Determine the (X, Y) coordinate at the center of the cell enclosing the given text.  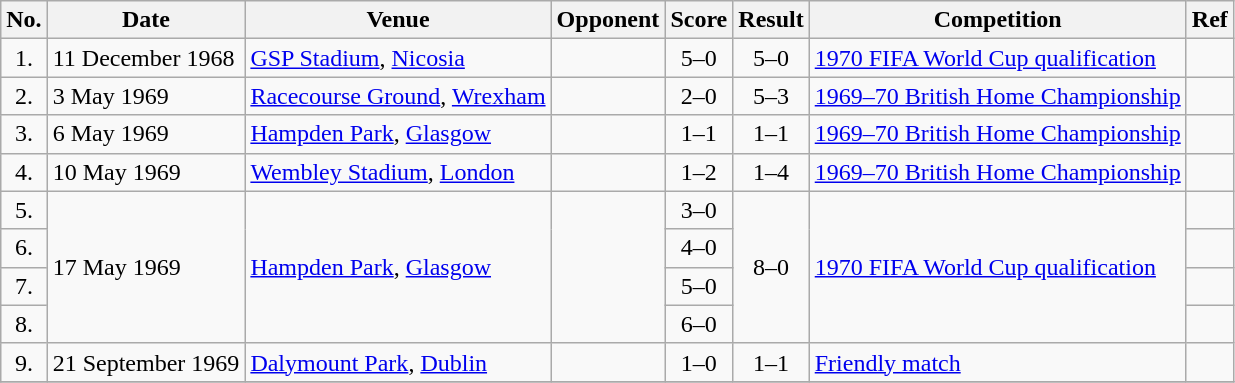
1–0 (699, 362)
17 May 1969 (146, 267)
Wembley Stadium, London (398, 172)
9. (24, 362)
Score (699, 20)
Date (146, 20)
6–0 (699, 324)
1. (24, 58)
11 December 1968 (146, 58)
GSP Stadium, Nicosia (398, 58)
7. (24, 286)
No. (24, 20)
1–4 (771, 172)
6. (24, 248)
10 May 1969 (146, 172)
Ref (1210, 20)
2. (24, 96)
4. (24, 172)
4–0 (699, 248)
1–2 (699, 172)
8. (24, 324)
5. (24, 210)
Dalymount Park, Dublin (398, 362)
6 May 1969 (146, 134)
2–0 (699, 96)
Result (771, 20)
Venue (398, 20)
8–0 (771, 267)
3–0 (699, 210)
5–3 (771, 96)
3 May 1969 (146, 96)
Friendly match (998, 362)
Opponent (608, 20)
3. (24, 134)
21 September 1969 (146, 362)
Racecourse Ground, Wrexham (398, 96)
Competition (998, 20)
